Output the [X, Y] coordinate of the center of the cell containing the given text.  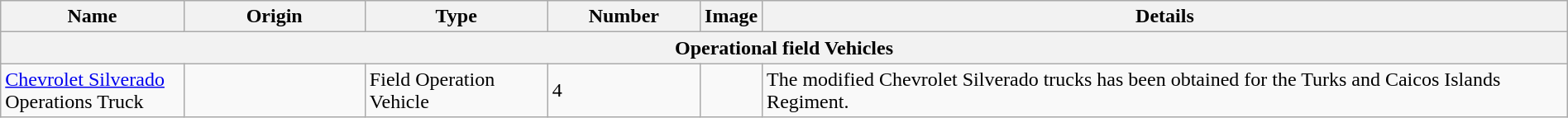
Image [731, 17]
4 [624, 91]
Number [624, 17]
Field Operation Vehicle [457, 91]
Details [1165, 17]
Type [457, 17]
Operational field Vehicles [784, 48]
Chevrolet Silverado Operations Truck [93, 91]
Name [93, 17]
Origin [275, 17]
The modified Chevrolet Silverado trucks has been obtained for the Turks and Caicos Islands Regiment. [1165, 91]
